Locate the cell with the specified text and output its (x, y) center coordinate. 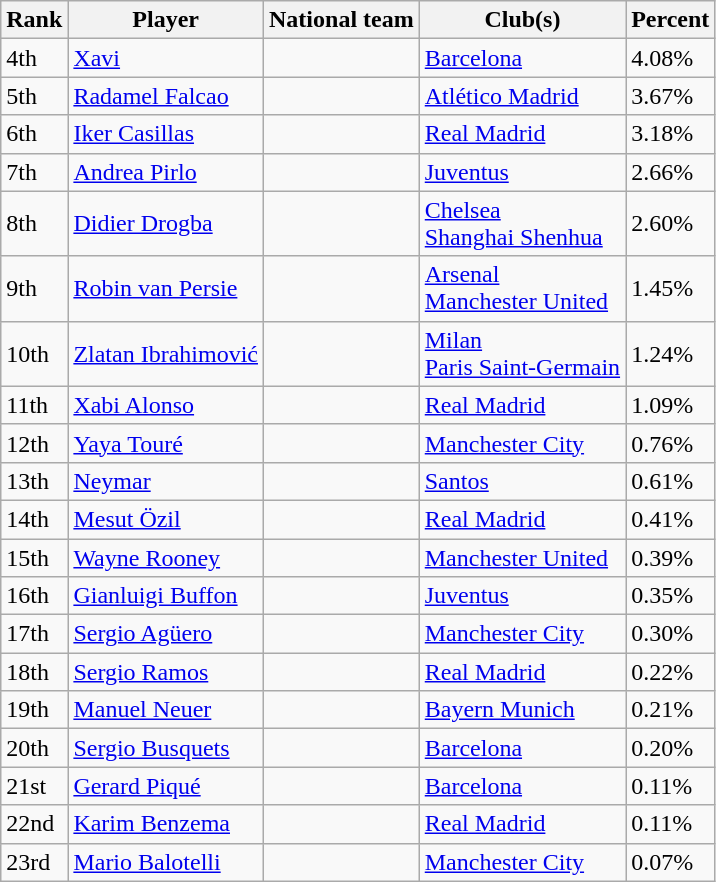
10th (34, 354)
Yaya Touré (166, 443)
21st (34, 786)
17th (34, 634)
0.39% (670, 557)
Sergio Agüero (166, 634)
20th (34, 748)
1.24% (670, 354)
Club(s) (522, 20)
0.20% (670, 748)
Mario Balotelli (166, 862)
Arsenal Manchester United (522, 288)
4.08% (670, 58)
5th (34, 96)
Radamel Falcao (166, 96)
Andrea Pirlo (166, 172)
Rank (34, 20)
19th (34, 710)
1.09% (670, 405)
2.60% (670, 224)
Iker Casillas (166, 134)
4th (34, 58)
2.66% (670, 172)
0.35% (670, 596)
9th (34, 288)
Robin van Persie (166, 288)
Sergio Ramos (166, 672)
Gerard Piqué (166, 786)
1.45% (670, 288)
8th (34, 224)
Player (166, 20)
23rd (34, 862)
Sergio Busquets (166, 748)
0.21% (670, 710)
0.22% (670, 672)
Xavi (166, 58)
12th (34, 443)
22nd (34, 824)
13th (34, 481)
18th (34, 672)
0.61% (670, 481)
Chelsea Shanghai Shenhua (522, 224)
Neymar (166, 481)
14th (34, 519)
Mesut Özil (166, 519)
Percent (670, 20)
Gianluigi Buffon (166, 596)
0.30% (670, 634)
Milan Paris Saint-Germain (522, 354)
Santos (522, 481)
15th (34, 557)
6th (34, 134)
0.41% (670, 519)
National team (342, 20)
Xabi Alonso (166, 405)
16th (34, 596)
7th (34, 172)
3.67% (670, 96)
Manuel Neuer (166, 710)
Manchester United (522, 557)
0.76% (670, 443)
3.18% (670, 134)
Atlético Madrid (522, 96)
0.07% (670, 862)
Bayern Munich (522, 710)
11th (34, 405)
Karim Benzema (166, 824)
Didier Drogba (166, 224)
Zlatan Ibrahimović (166, 354)
Wayne Rooney (166, 557)
